Scan for the cell matching the given text and deliver its (x, y) coordinate at center. 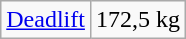
172,5 kg (138, 20)
Deadlift (46, 20)
